Pinpoint the cell where the given text exists, returning its [X, Y] midpoint coordinate. 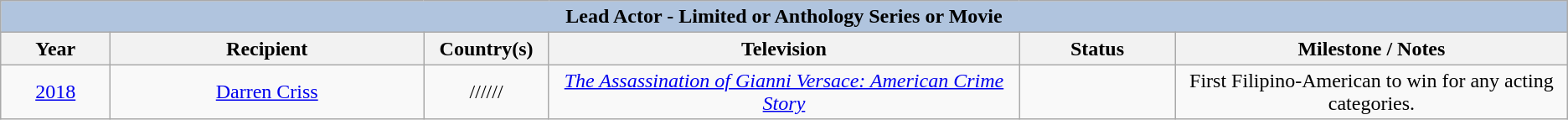
Darren Criss [267, 92]
Lead Actor - Limited or Anthology Series or Movie [784, 17]
Milestone / Notes [1372, 49]
2018 [55, 92]
Recipient [267, 49]
Television [784, 49]
The Assassination of Gianni Versace: American Crime Story [784, 92]
Country(s) [487, 49]
Status [1097, 49]
Year [55, 49]
////// [487, 92]
First Filipino-American to win for any acting categories. [1372, 92]
